Capture the cell that displays the provided text and extract its (x, y) central coordinate. 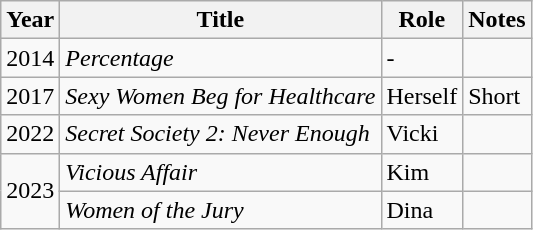
Title (220, 20)
Role (422, 20)
Percentage (220, 58)
Women of the Jury (220, 210)
2014 (30, 58)
Short (497, 96)
Notes (497, 20)
Kim (422, 172)
2022 (30, 134)
Dina (422, 210)
Secret Society 2: Never Enough (220, 134)
Year (30, 20)
2017 (30, 96)
Sexy Women Beg for Healthcare (220, 96)
- (422, 58)
Vicki (422, 134)
Vicious Affair (220, 172)
Herself (422, 96)
2023 (30, 191)
